Extract the [x, y] coordinate from the center of the cell holding the provided text.  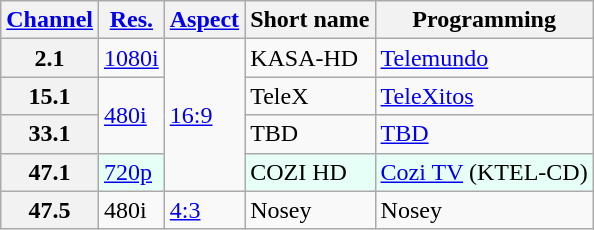
1080i [132, 58]
Telemundo [484, 58]
Channel [50, 20]
16:9 [204, 115]
Res. [132, 20]
COZI HD [310, 172]
Cozi TV (KTEL-CD) [484, 172]
Programming [484, 20]
15.1 [50, 96]
47.1 [50, 172]
KASA-HD [310, 58]
Short name [310, 20]
Aspect [204, 20]
TeleXitos [484, 96]
TeleX [310, 96]
2.1 [50, 58]
33.1 [50, 134]
720p [132, 172]
47.5 [50, 210]
4:3 [204, 210]
